Return the (x, y) coordinate for the center point of the cell that contains the specified text.  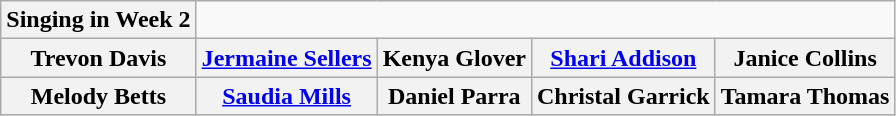
Kenya Glover (454, 58)
Trevon Davis (98, 58)
Shari Addison (623, 58)
Tamara Thomas (805, 96)
Singing in Week 2 (98, 20)
Saudia Mills (286, 96)
Melody Betts (98, 96)
Jermaine Sellers (286, 58)
Daniel Parra (454, 96)
Janice Collins (805, 58)
Christal Garrick (623, 96)
